Identify which cell holds the provided text, then report its (x, y) central coordinate. 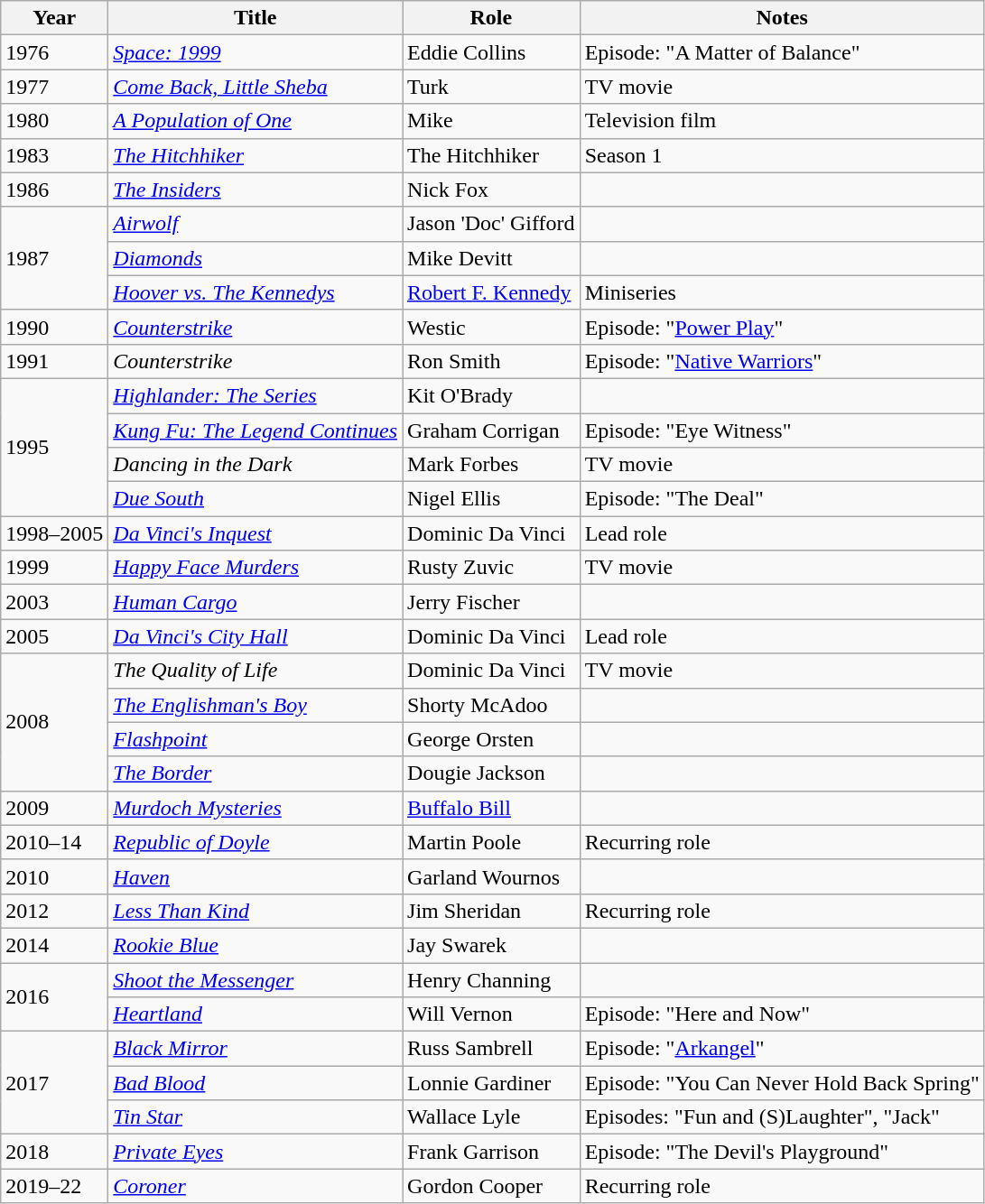
2010 (54, 876)
Da Vinci's City Hall (256, 636)
Diamonds (256, 258)
2018 (54, 1152)
Episode: "Power Play" (782, 327)
Eddie Collins (491, 52)
George Orsten (491, 739)
Episodes: "Fun and (S)Laughter", "Jack" (782, 1117)
Episode: "The Devil's Playground" (782, 1152)
Jason 'Doc' Gifford (491, 224)
1991 (54, 361)
Come Back, Little Sheba (256, 87)
Rookie Blue (256, 945)
1999 (54, 568)
1990 (54, 327)
Flashpoint (256, 739)
Human Cargo (256, 602)
Dancing in the Dark (256, 465)
Da Vinci's Inquest (256, 533)
Martin Poole (491, 842)
Shorty McAdoo (491, 705)
Frank Garrison (491, 1152)
The Border (256, 773)
Mike (491, 121)
1998–2005 (54, 533)
Episode: "Arkangel" (782, 1049)
2019–22 (54, 1186)
1987 (54, 258)
Episode: "The Deal" (782, 499)
2016 (54, 996)
Kit O'Brady (491, 395)
Black Mirror (256, 1049)
Murdoch Mysteries (256, 808)
Less Than Kind (256, 911)
Mike Devitt (491, 258)
Private Eyes (256, 1152)
Will Vernon (491, 1014)
2017 (54, 1083)
Nick Fox (491, 190)
A Population of One (256, 121)
1980 (54, 121)
Highlander: The Series (256, 395)
Episode: "Native Warriors" (782, 361)
Episode: "You Can Never Hold Back Spring" (782, 1083)
Happy Face Murders (256, 568)
1977 (54, 87)
Jay Swarek (491, 945)
The Englishman's Boy (256, 705)
1986 (54, 190)
Season 1 (782, 155)
Episode: "Eye Witness" (782, 431)
Airwolf (256, 224)
Kung Fu: The Legend Continues (256, 431)
Ron Smith (491, 361)
2005 (54, 636)
Miniseries (782, 292)
Shoot the Messenger (256, 979)
2012 (54, 911)
Haven (256, 876)
2010–14 (54, 842)
Hoover vs. The Kennedys (256, 292)
Tin Star (256, 1117)
Heartland (256, 1014)
Due South (256, 499)
Jim Sheridan (491, 911)
Turk (491, 87)
Wallace Lyle (491, 1117)
2008 (54, 722)
Year (54, 18)
1976 (54, 52)
Coroner (256, 1186)
Garland Wournos (491, 876)
The Insiders (256, 190)
Jerry Fischer (491, 602)
Buffalo Bill (491, 808)
Role (491, 18)
Rusty Zuvic (491, 568)
Mark Forbes (491, 465)
Westic (491, 327)
Title (256, 18)
Space: 1999 (256, 52)
Television film (782, 121)
2009 (54, 808)
Episode: "Here and Now" (782, 1014)
Russ Sambrell (491, 1049)
Gordon Cooper (491, 1186)
Lonnie Gardiner (491, 1083)
1983 (54, 155)
1995 (54, 447)
Notes (782, 18)
Republic of Doyle (256, 842)
Henry Channing (491, 979)
2014 (54, 945)
Bad Blood (256, 1083)
Dougie Jackson (491, 773)
Graham Corrigan (491, 431)
2003 (54, 602)
Episode: "A Matter of Balance" (782, 52)
Robert F. Kennedy (491, 292)
Nigel Ellis (491, 499)
The Quality of Life (256, 671)
